Determine the [X, Y] coordinate at the center of the cell enclosing the given text.  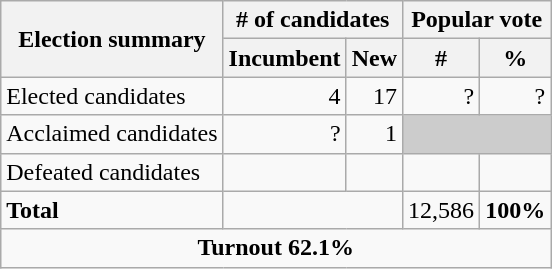
New [374, 58]
17 [374, 96]
# [442, 58]
Turnout 62.1% [276, 248]
Acclaimed candidates [112, 134]
1 [374, 134]
# of candidates [312, 20]
Defeated candidates [112, 172]
100% [516, 210]
% [516, 58]
Popular vote [477, 20]
Incumbent [284, 58]
4 [284, 96]
Total [112, 210]
Elected candidates [112, 96]
Election summary [112, 39]
12,586 [442, 210]
